Extract the (X, Y) coordinate from the center of the cell holding the provided text.  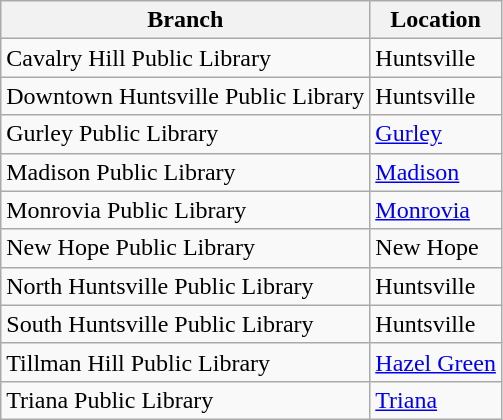
Gurley (436, 134)
Monrovia (436, 210)
Madison Public Library (186, 172)
North Huntsville Public Library (186, 286)
Triana Public Library (186, 400)
Tillman Hill Public Library (186, 362)
Branch (186, 20)
South Huntsville Public Library (186, 324)
Cavalry Hill Public Library (186, 58)
Downtown Huntsville Public Library (186, 96)
Location (436, 20)
Gurley Public Library (186, 134)
Triana (436, 400)
Monrovia Public Library (186, 210)
Madison (436, 172)
New Hope Public Library (186, 248)
New Hope (436, 248)
Hazel Green (436, 362)
